Determine the [X, Y] coordinate at the center of the cell enclosing the given text.  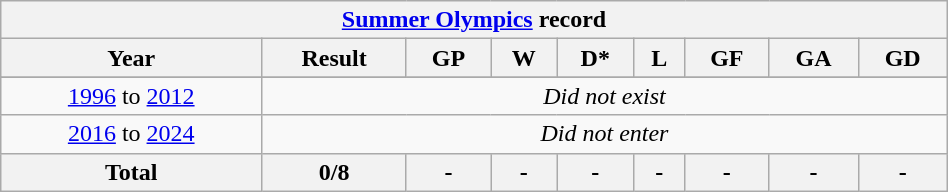
GD [902, 58]
Did not enter [605, 134]
Year [132, 58]
2016 to 2024 [132, 134]
Total [132, 172]
Result [334, 58]
GA [814, 58]
Did not exist [605, 96]
GF [727, 58]
D* [596, 58]
W [524, 58]
L [660, 58]
1996 to 2012 [132, 96]
Summer Olympics record [474, 20]
GP [448, 58]
0/8 [334, 172]
